Locate the cell with the specified text and output its [x, y] center coordinate. 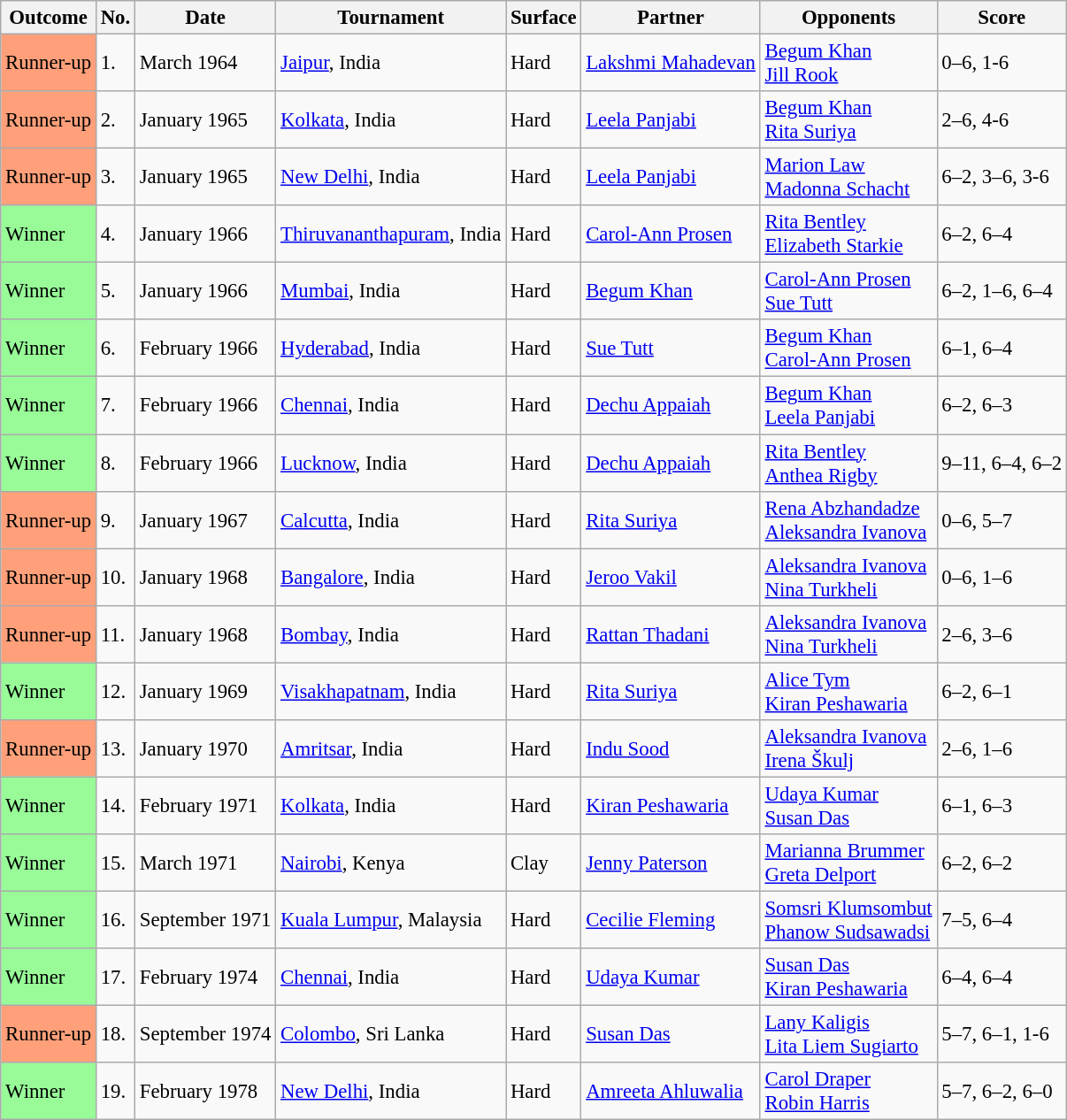
Marion Law Madonna Schacht [848, 177]
14. [115, 805]
January 1967 [205, 520]
Kuala Lumpur, Malaysia [391, 920]
Thiruvananthapuram, India [391, 234]
Rattan Thadani [671, 633]
10. [115, 577]
Udaya Kumar [671, 977]
Somsri Klumsombut Phanow Sudsawadsi [848, 920]
9. [115, 520]
2. [115, 120]
Bombay, India [391, 633]
2–6, 4-6 [1002, 120]
0–6, 5–7 [1002, 520]
Hyderabad, India [391, 349]
February 1974 [205, 977]
0–6, 1-6 [1002, 64]
Lucknow, India [391, 464]
Date [205, 18]
Tournament [391, 18]
6–4, 6–4 [1002, 977]
Susan Das Kiran Peshawaria [848, 977]
January 1970 [205, 748]
Lany Kaligis Lita Liem Sugiarto [848, 1035]
Amritsar, India [391, 748]
Lakshmi Mahadevan [671, 64]
5–7, 6–2, 6–0 [1002, 1092]
9–11, 6–4, 6–2 [1002, 464]
6–2, 6–1 [1002, 692]
Carol-Ann Prosen [671, 234]
February 1978 [205, 1092]
0–6, 1–6 [1002, 577]
Score [1002, 18]
Jeroo Vakil [671, 577]
6–2, 3–6, 3-6 [1002, 177]
6. [115, 349]
Bangalore, India [391, 577]
Mumbai, India [391, 292]
Opponents [848, 18]
11. [115, 633]
Begum Khan Jill Rook [848, 64]
4. [115, 234]
16. [115, 920]
Surface [543, 18]
Marianna Brummer Greta Delport [848, 863]
7. [115, 405]
17. [115, 977]
6–2, 6–2 [1002, 863]
Udaya Kumar Susan Das [848, 805]
Kiran Peshawaria [671, 805]
19. [115, 1092]
February 1971 [205, 805]
Begum Khan [671, 292]
Cecilie Fleming [671, 920]
Calcutta, India [391, 520]
Rita Bentley Anthea Rigby [848, 464]
Jenny Paterson [671, 863]
8. [115, 464]
Aleksandra Ivanova Irena Škulj [848, 748]
2–6, 3–6 [1002, 633]
6–1, 6–3 [1002, 805]
1. [115, 64]
2–6, 1–6 [1002, 748]
6–1, 6–4 [1002, 349]
Nairobi, Kenya [391, 863]
Visakhapatnam, India [391, 692]
Amreeta Ahluwalia [671, 1092]
5–7, 6–1, 1-6 [1002, 1035]
3. [115, 177]
7–5, 6–4 [1002, 920]
Begum Khan Carol-Ann Prosen [848, 349]
15. [115, 863]
September 1971 [205, 920]
Colombo, Sri Lanka [391, 1035]
6–2, 6–3 [1002, 405]
13. [115, 748]
Sue Tutt [671, 349]
Begum Khan Rita Suriya [848, 120]
Susan Das [671, 1035]
Rita Bentley Elizabeth Starkie [848, 234]
5. [115, 292]
6–2, 1–6, 6–4 [1002, 292]
Alice Tym Kiran Peshawaria [848, 692]
18. [115, 1035]
12. [115, 692]
September 1974 [205, 1035]
March 1964 [205, 64]
Indu Sood [671, 748]
No. [115, 18]
March 1971 [205, 863]
6–2, 6–4 [1002, 234]
January 1969 [205, 692]
Carol-Ann Prosen Sue Tutt [848, 292]
Begum Khan Leela Panjabi [848, 405]
Rena Abzhandadze Aleksandra Ivanova [848, 520]
Partner [671, 18]
Carol Draper Robin Harris [848, 1092]
Clay [543, 863]
Jaipur, India [391, 64]
Outcome [49, 18]
